Extract the (X, Y) coordinate from the center of the cell holding the provided text.  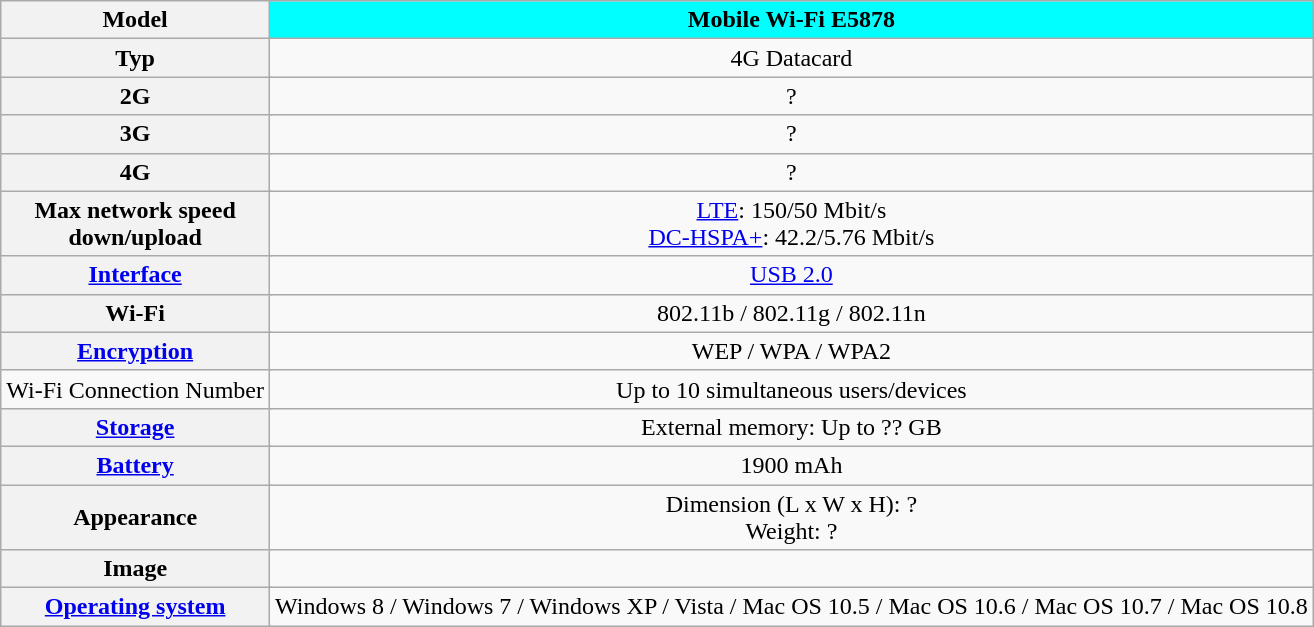
802.11b / 802.11g / 802.11n (791, 313)
Dimension (L x W x H): ?Weight: ? (791, 516)
Model (136, 20)
Battery (136, 465)
3G (136, 134)
2G (136, 96)
External memory: Up to ?? GB (791, 427)
USB 2.0 (791, 275)
Max network speeddown/upload (136, 224)
Typ (136, 58)
Interface (136, 275)
1900 mAh (791, 465)
Operating system (136, 607)
Windows 8 / Windows 7 / Windows XP / Vista / Mac OS 10.5 / Mac OS 10.6 / Mac OS 10.7 / Mac OS 10.8 (791, 607)
Up to 10 simultaneous users/devices (791, 389)
WEP / WPA / WPA2 (791, 351)
4G (136, 172)
Image (136, 569)
Wi-Fi (136, 313)
LTE: 150/50 Mbit/sDC-HSPA+: 42.2/5.76 Mbit/s (791, 224)
Appearance (136, 516)
Storage (136, 427)
Encryption (136, 351)
Mobile Wi-Fi E5878 (791, 20)
4G Datacard (791, 58)
Wi-Fi Connection Number (136, 389)
